Extract the [x, y] coordinate from the center of the cell holding the provided text.  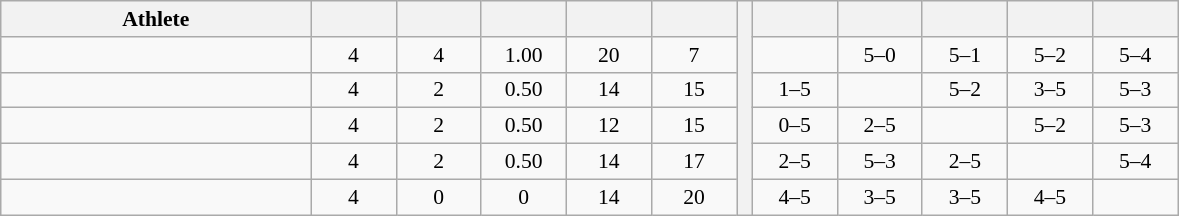
12 [608, 126]
17 [694, 162]
1–5 [794, 90]
7 [694, 55]
5–1 [964, 55]
1.00 [524, 55]
5–0 [880, 55]
Athlete [156, 19]
0–5 [794, 126]
